Extract the (X, Y) coordinate from the center of the cell holding the provided text.  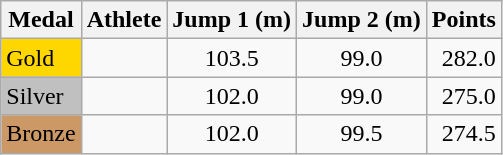
275.0 (464, 96)
Bronze (41, 134)
Medal (41, 20)
Athlete (124, 20)
274.5 (464, 134)
Points (464, 20)
Silver (41, 96)
Jump 1 (m) (232, 20)
103.5 (232, 58)
Gold (41, 58)
Jump 2 (m) (362, 20)
99.5 (362, 134)
282.0 (464, 58)
